Provide the (x, y) coordinate of the cell's center where the given text is located.  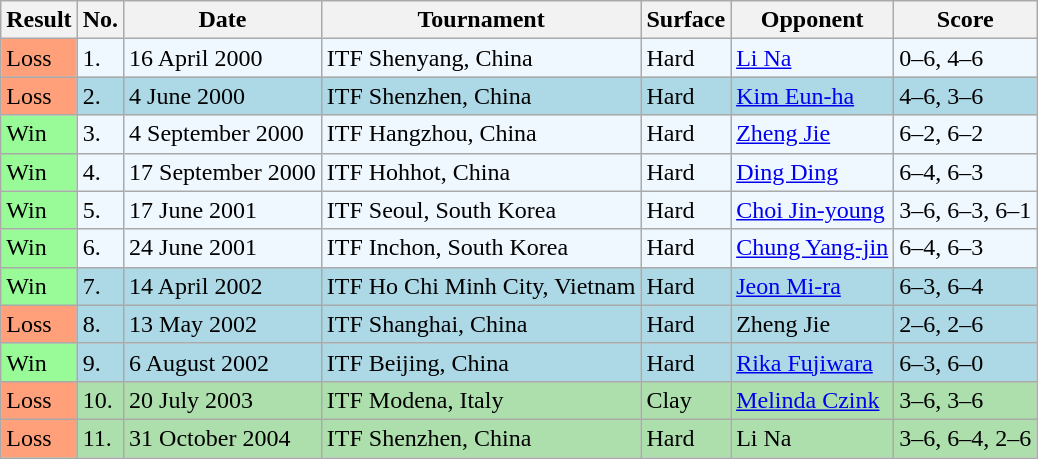
ITF Beijing, China (481, 362)
Ding Ding (812, 172)
Clay (686, 400)
11. (100, 438)
3–6, 6–4, 2–6 (966, 438)
4–6, 3–6 (966, 96)
Date (223, 20)
Chung Yang-jin (812, 248)
13 May 2002 (223, 324)
6. (100, 248)
Tournament (481, 20)
5. (100, 210)
1. (100, 58)
17 September 2000 (223, 172)
17 June 2001 (223, 210)
3. (100, 134)
4 September 2000 (223, 134)
20 July 2003 (223, 400)
0–6, 4–6 (966, 58)
Opponent (812, 20)
4. (100, 172)
31 October 2004 (223, 438)
Jeon Mi-ra (812, 286)
6–3, 6–0 (966, 362)
Result (39, 20)
Score (966, 20)
ITF Shanghai, China (481, 324)
Melinda Czink (812, 400)
10. (100, 400)
ITF Hangzhou, China (481, 134)
ITF Ho Chi Minh City, Vietnam (481, 286)
8. (100, 324)
9. (100, 362)
2–6, 2–6 (966, 324)
4 June 2000 (223, 96)
16 April 2000 (223, 58)
ITF Hohhot, China (481, 172)
No. (100, 20)
2. (100, 96)
Surface (686, 20)
3–6, 3–6 (966, 400)
ITF Modena, Italy (481, 400)
3–6, 6–3, 6–1 (966, 210)
6–3, 6–4 (966, 286)
Kim Eun-ha (812, 96)
6 August 2002 (223, 362)
ITF Shenyang, China (481, 58)
Choi Jin-young (812, 210)
ITF Seoul, South Korea (481, 210)
Rika Fujiwara (812, 362)
6–2, 6–2 (966, 134)
14 April 2002 (223, 286)
7. (100, 286)
ITF Inchon, South Korea (481, 248)
24 June 2001 (223, 248)
